Identify which cell holds the provided text, then report its (X, Y) central coordinate. 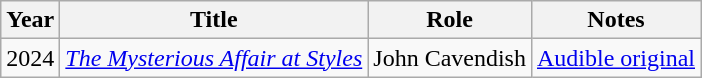
Role (450, 20)
The Mysterious Affair at Styles (214, 58)
John Cavendish (450, 58)
Year (30, 20)
Audible original (616, 58)
Title (214, 20)
Notes (616, 20)
2024 (30, 58)
